Scan for the cell matching the given text and deliver its (X, Y) coordinate at center. 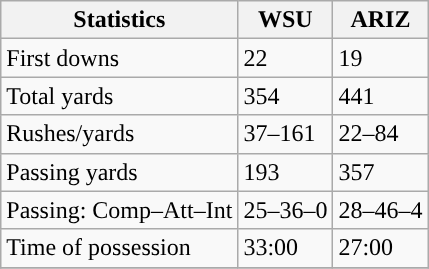
Passing yards (120, 172)
ARIZ (380, 20)
Rushes/yards (120, 134)
Total yards (120, 96)
441 (380, 96)
357 (380, 172)
28–46–4 (380, 210)
22 (286, 58)
First downs (120, 58)
354 (286, 96)
25–36–0 (286, 210)
19 (380, 58)
WSU (286, 20)
33:00 (286, 248)
Statistics (120, 20)
Time of possession (120, 248)
27:00 (380, 248)
Passing: Comp–Att–Int (120, 210)
22–84 (380, 134)
37–161 (286, 134)
193 (286, 172)
